Identify which cell holds the provided text, then report its (X, Y) central coordinate. 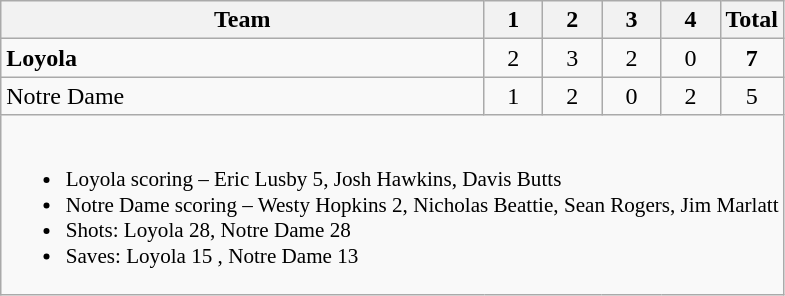
Total (752, 20)
4 (690, 20)
Notre Dame (242, 96)
5 (752, 96)
Loyola (242, 58)
7 (752, 58)
Team (242, 20)
